Return [x, y] of the center of cell containing provided text 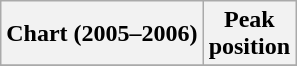
Chart (2005–2006) [102, 34]
Peakposition [249, 34]
